Detect which cell encompasses the target text, then output its [X, Y] center coordinate. 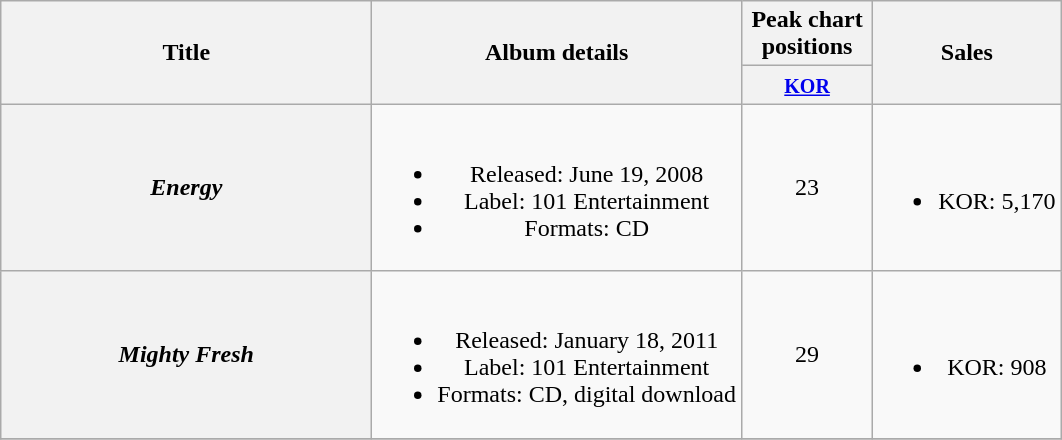
Album details [557, 52]
Released: June 19, 2008Label: 101 EntertainmentFormats: CD [557, 188]
Mighty Fresh [186, 354]
KOR: 908 [967, 354]
29 [808, 354]
Energy [186, 188]
Peak chart positions [808, 34]
23 [808, 188]
Sales [967, 52]
Released: January 18, 2011Label: 101 EntertainmentFormats: CD, digital download [557, 354]
Title [186, 52]
KOR: 5,170 [967, 188]
KOR [808, 85]
